Determine the (x, y) coordinate at the center of the cell enclosing the given text.  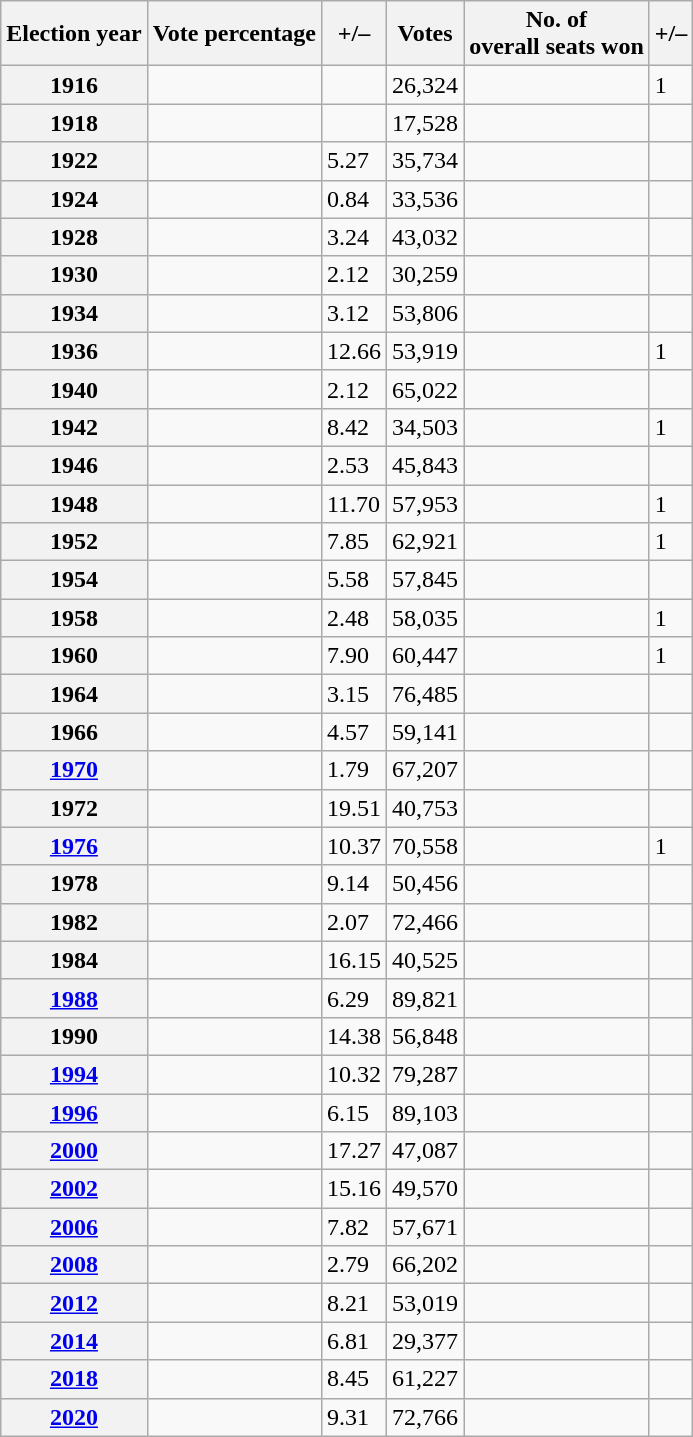
5.27 (354, 161)
53,019 (426, 1303)
50,456 (426, 884)
5.58 (354, 580)
1984 (74, 960)
1918 (74, 123)
2.53 (354, 465)
1930 (74, 275)
3.15 (354, 694)
19.51 (354, 808)
8.42 (354, 427)
2018 (74, 1379)
6.81 (354, 1341)
58,035 (426, 618)
2002 (74, 1189)
1966 (74, 732)
Vote percentage (234, 34)
No. ofoverall seats won (557, 34)
2.79 (354, 1265)
26,324 (426, 85)
2006 (74, 1227)
1946 (74, 465)
29,377 (426, 1341)
49,570 (426, 1189)
1972 (74, 808)
10.37 (354, 846)
1916 (74, 85)
6.29 (354, 998)
3.12 (354, 313)
59,141 (426, 732)
35,734 (426, 161)
2014 (74, 1341)
66,202 (426, 1265)
1922 (74, 161)
1948 (74, 503)
57,845 (426, 580)
1928 (74, 237)
72,466 (426, 922)
65,022 (426, 389)
1988 (74, 998)
9.14 (354, 884)
8.21 (354, 1303)
10.32 (354, 1074)
17,528 (426, 123)
Votes (426, 34)
61,227 (426, 1379)
89,821 (426, 998)
7.85 (354, 542)
2000 (74, 1151)
1990 (74, 1036)
1996 (74, 1113)
14.38 (354, 1036)
1964 (74, 694)
0.84 (354, 199)
57,671 (426, 1227)
2020 (74, 1417)
6.15 (354, 1113)
70,558 (426, 846)
1936 (74, 351)
1976 (74, 846)
53,806 (426, 313)
53,919 (426, 351)
7.82 (354, 1227)
2.48 (354, 618)
1952 (74, 542)
57,953 (426, 503)
45,843 (426, 465)
1942 (74, 427)
1924 (74, 199)
62,921 (426, 542)
43,032 (426, 237)
17.27 (354, 1151)
76,485 (426, 694)
1940 (74, 389)
1994 (74, 1074)
1958 (74, 618)
15.16 (354, 1189)
1934 (74, 313)
1.79 (354, 770)
79,287 (426, 1074)
30,259 (426, 275)
2008 (74, 1265)
1960 (74, 656)
1982 (74, 922)
8.45 (354, 1379)
12.66 (354, 351)
1954 (74, 580)
34,503 (426, 427)
16.15 (354, 960)
89,103 (426, 1113)
7.90 (354, 656)
40,753 (426, 808)
2.07 (354, 922)
72,766 (426, 1417)
2012 (74, 1303)
33,536 (426, 199)
1978 (74, 884)
67,207 (426, 770)
60,447 (426, 656)
3.24 (354, 237)
1970 (74, 770)
56,848 (426, 1036)
4.57 (354, 732)
40,525 (426, 960)
Election year (74, 34)
9.31 (354, 1417)
11.70 (354, 503)
47,087 (426, 1151)
